Identify which cell holds the provided text, then report its [x, y] central coordinate. 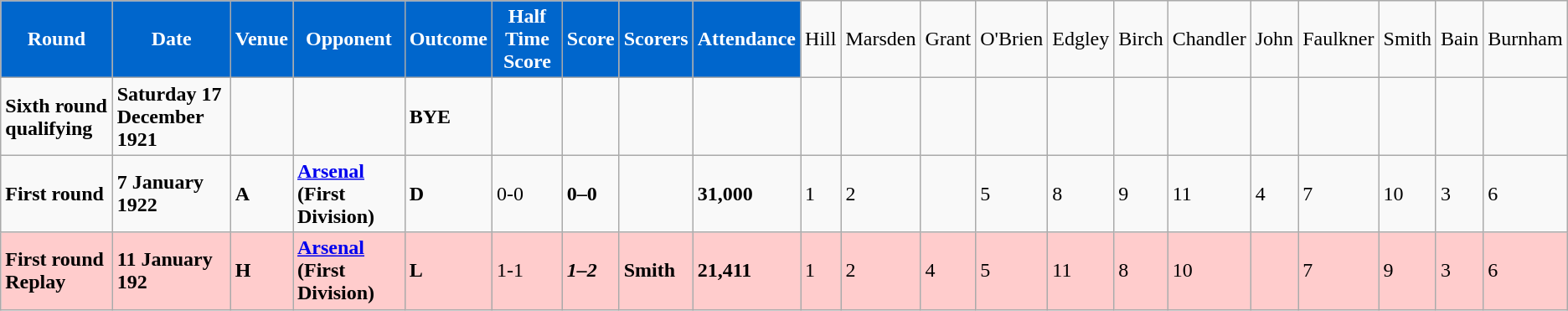
11 January 192 [171, 271]
31,000 [746, 194]
0–0 [591, 194]
Half Time Score [528, 39]
Burnham [1525, 39]
Marsden [881, 39]
1-1 [528, 271]
Birch [1141, 39]
Hill [821, 39]
7 January 1922 [171, 194]
First round [57, 194]
Sixth round qualifying [57, 117]
21,411 [746, 271]
Scorers [656, 39]
D [448, 194]
Bain [1459, 39]
BYE [448, 117]
First round Replay [57, 271]
A [261, 194]
Faulkner [1338, 39]
Saturday 17 December 1921 [171, 117]
H [261, 271]
Round [57, 39]
Outcome [448, 39]
Date [171, 39]
Opponent [349, 39]
1–2 [591, 271]
0-0 [528, 194]
O'Brien [1012, 39]
Attendance [746, 39]
Score [591, 39]
Venue [261, 39]
Chandler [1210, 39]
Edgley [1081, 39]
L [448, 271]
John [1274, 39]
Grant [948, 39]
